Search for the cell housing the specified text and yield its [X, Y] center coordinate. 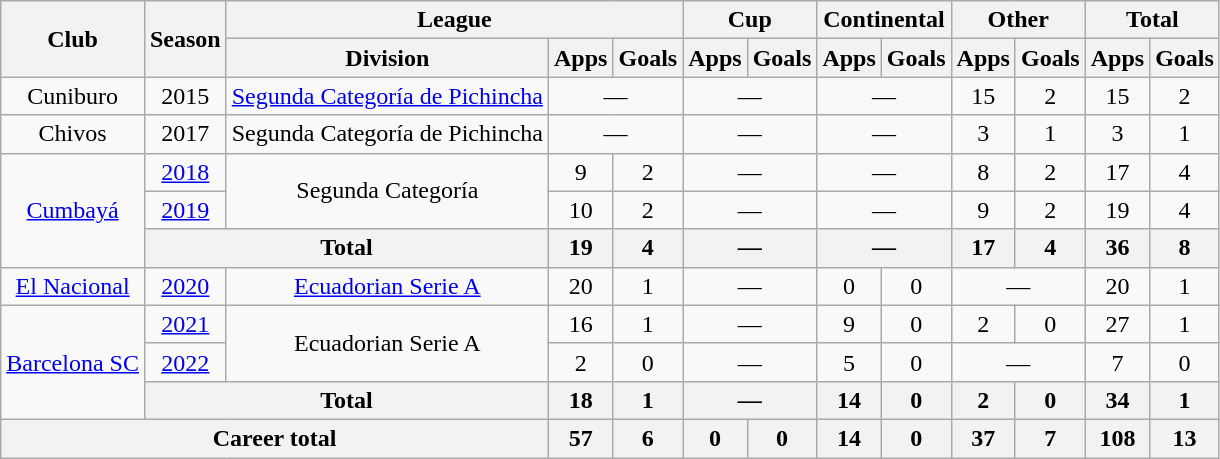
Segunda Categoría [387, 191]
27 [1117, 324]
10 [581, 210]
Continental [884, 20]
Cup [750, 20]
37 [983, 438]
18 [581, 400]
El Nacional [73, 286]
Club [73, 39]
Career total [275, 438]
League [454, 20]
Cuniburo [73, 96]
16 [581, 324]
Barcelona SC [73, 362]
Season [185, 39]
6 [648, 438]
5 [849, 362]
2019 [185, 210]
2021 [185, 324]
57 [581, 438]
2022 [185, 362]
34 [1117, 400]
Chivos [73, 134]
36 [1117, 248]
Other [1018, 20]
2015 [185, 96]
Division [387, 58]
Cumbayá [73, 210]
108 [1117, 438]
2020 [185, 286]
13 [1185, 438]
2017 [185, 134]
2018 [185, 172]
